Provide the (X, Y) coordinate of the cell's center where the given text is located.  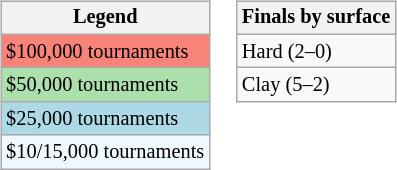
Finals by surface (316, 18)
$100,000 tournaments (105, 51)
$25,000 tournaments (105, 119)
Legend (105, 18)
Hard (2–0) (316, 51)
$50,000 tournaments (105, 85)
Clay (5–2) (316, 85)
$10/15,000 tournaments (105, 152)
